Return [x, y] of the center of cell containing provided text 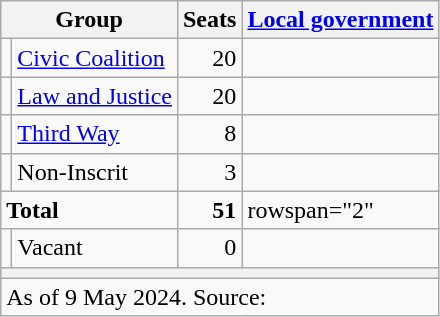
Total [90, 210]
As of 9 May 2024. Source: [220, 297]
Local government [340, 20]
rowspan="2" [340, 210]
0 [209, 248]
51 [209, 210]
Third Way [95, 134]
3 [209, 172]
Vacant [95, 248]
Non-Inscrit [95, 172]
Law and Justice [95, 96]
8 [209, 134]
Seats [209, 20]
Group [90, 20]
Civic Coalition [95, 58]
